Return [X, Y] of the center of cell containing provided text 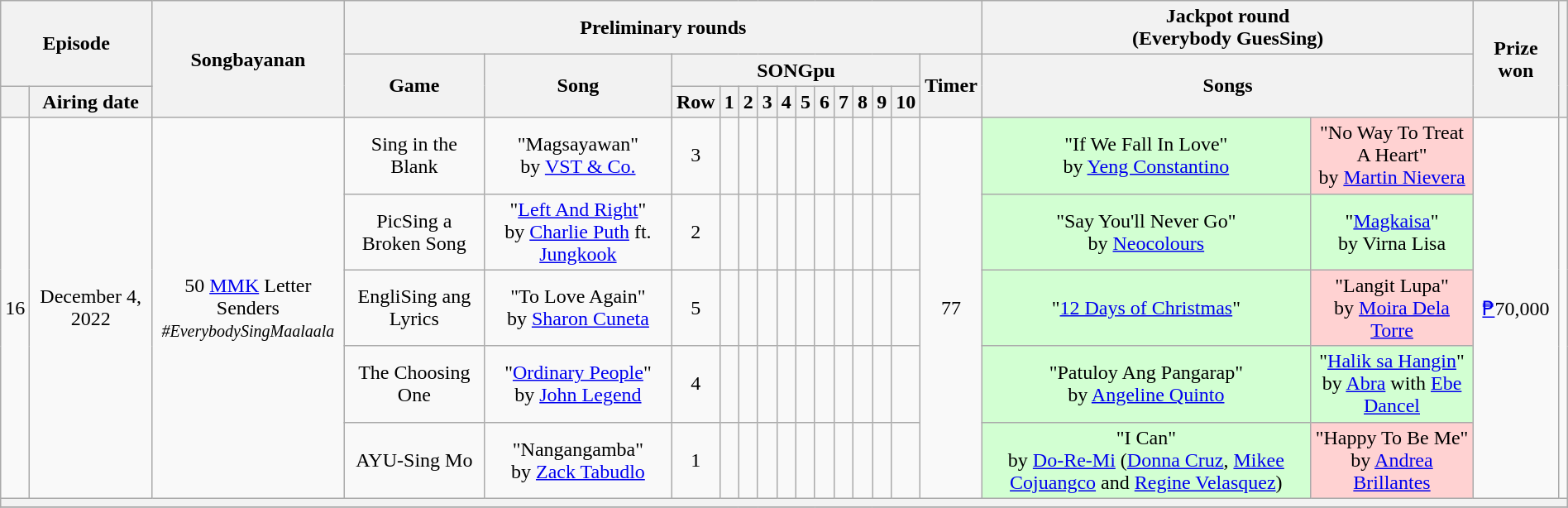
Songbayanan [248, 60]
"Patuloy Ang Pangarap"by Angeline Quinto [1146, 384]
8 [863, 102]
Prize won [1516, 60]
PicSing a Broken Song [414, 232]
SONGpu [796, 70]
"Magkaisa"by Virna Lisa [1392, 232]
Game [414, 86]
Row [696, 102]
7 [844, 102]
Jackpot round(Everybody GuesSing) [1227, 28]
"Halik sa Hangin"by Abra with Ebe Dancel [1392, 384]
16 [15, 308]
"Ordinary People"by John Legend [577, 384]
"To Love Again"by Sharon Cuneta [577, 308]
EngliSing ang Lyrics [414, 308]
"12 Days of Christmas" [1146, 308]
Timer [951, 86]
"Happy To Be Me"by Andrea Brillantes [1392, 460]
"Nangangamba"by Zack Tabudlo [577, 460]
Song [577, 86]
Preliminary rounds [663, 28]
"Left And Right"by Charlie Puth ft. Jungkook [577, 232]
"I Can"by Do-Re-Mi (Donna Cruz, Mikee Cojuangco and Regine Velasquez) [1146, 460]
Songs [1227, 86]
The Choosing One [414, 384]
10 [906, 102]
Episode [76, 43]
"If We Fall In Love"by Yeng Constantino [1146, 156]
"No Way To Treat A Heart"by Martin Nievera [1392, 156]
"Langit Lupa"by Moira Dela Torre [1392, 308]
Sing in the Blank [414, 156]
December 4, 2022 [91, 308]
Airing date [91, 102]
77 [951, 308]
50 MMK Letter Senders#EverybodySingMaalaala [248, 308]
"Magsayawan"by VST & Co. [577, 156]
"Say You'll Never Go"by Neocolours [1146, 232]
AYU-Sing Mo [414, 460]
₱70,000 [1516, 308]
6 [824, 102]
9 [882, 102]
